Return the [X, Y] coordinate for the center point of the cell that contains the specified text.  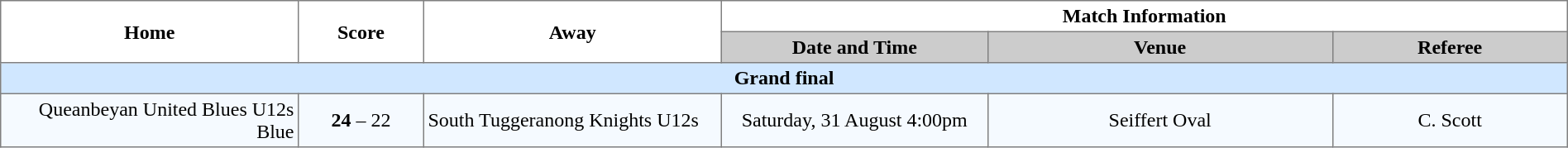
Saturday, 31 August 4:00pm [854, 120]
24 – 22 [361, 120]
Seiffert Oval [1159, 120]
Venue [1159, 47]
Home [150, 31]
Score [361, 31]
South Tuggeranong Knights U12s [572, 120]
Away [572, 31]
C. Scott [1450, 120]
Queanbeyan United Blues U12s Blue [150, 120]
Date and Time [854, 47]
Grand final [784, 79]
Match Information [1145, 17]
Referee [1450, 47]
